Locate the cell with the specified text and output its (x, y) center coordinate. 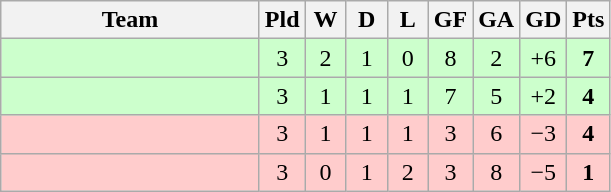
+2 (544, 96)
D (366, 20)
GF (450, 20)
Pld (282, 20)
+6 (544, 58)
−3 (544, 134)
W (326, 20)
5 (496, 96)
L (408, 20)
GA (496, 20)
−5 (544, 172)
Team (130, 20)
GD (544, 20)
Pts (588, 20)
6 (496, 134)
